Provide the [x, y] coordinate of the cell's center where the given text is located.  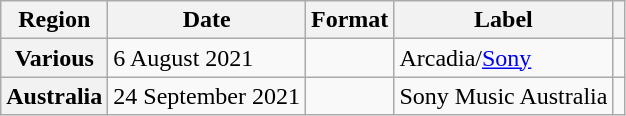
Various [54, 58]
Sony Music Australia [504, 96]
24 September 2021 [207, 96]
Australia [54, 96]
Label [504, 20]
6 August 2021 [207, 58]
Date [207, 20]
Region [54, 20]
Arcadia/Sony [504, 58]
Format [350, 20]
